Search for the cell housing the specified text and yield its [X, Y] center coordinate. 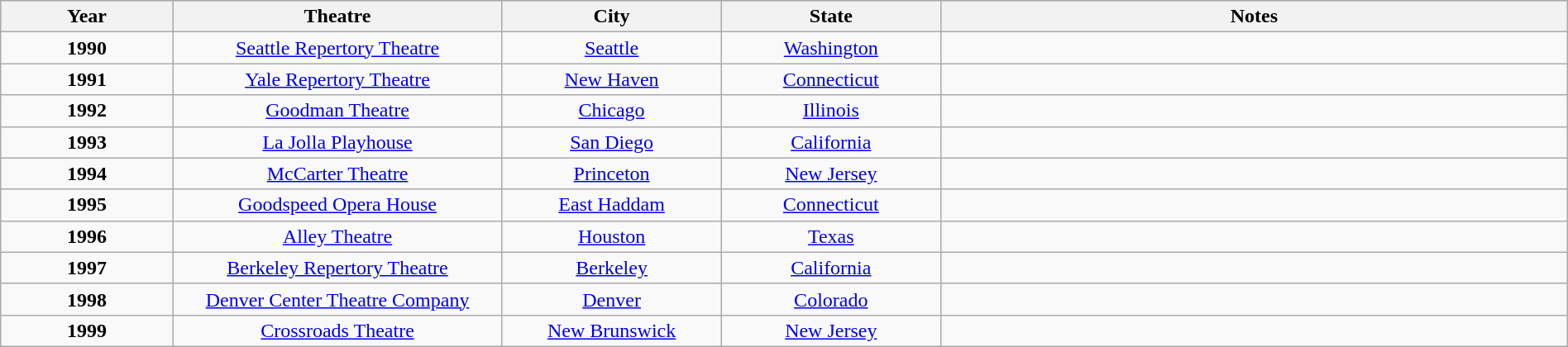
McCarter Theatre [337, 173]
City [612, 17]
Texas [830, 236]
New Haven [612, 79]
La Jolla Playhouse [337, 142]
New Brunswick [612, 330]
1990 [87, 48]
1999 [87, 330]
San Diego [612, 142]
Washington [830, 48]
Goodspeed Opera House [337, 205]
Crossroads Theatre [337, 330]
Houston [612, 236]
Chicago [612, 111]
1993 [87, 142]
Year [87, 17]
1998 [87, 299]
Theatre [337, 17]
Goodman Theatre [337, 111]
Denver [612, 299]
Princeton [612, 173]
Alley Theatre [337, 236]
State [830, 17]
1994 [87, 173]
1992 [87, 111]
Colorado [830, 299]
1997 [87, 268]
Yale Repertory Theatre [337, 79]
Seattle Repertory Theatre [337, 48]
Denver Center Theatre Company [337, 299]
Seattle [612, 48]
1996 [87, 236]
1995 [87, 205]
Berkeley [612, 268]
East Haddam [612, 205]
Illinois [830, 111]
Berkeley Repertory Theatre [337, 268]
1991 [87, 79]
Notes [1254, 17]
